Detect which cell encompasses the target text, then output its (X, Y) center coordinate. 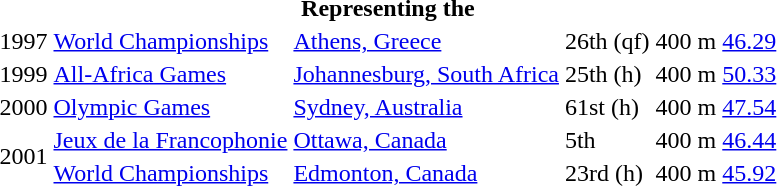
25th (h) (607, 74)
Sydney, Australia (426, 107)
Ottawa, Canada (426, 140)
Olympic Games (170, 107)
Johannesburg, South Africa (426, 74)
Athens, Greece (426, 41)
5th (607, 140)
All-Africa Games (170, 74)
61st (h) (607, 107)
World Championships (170, 41)
26th (qf) (607, 41)
Jeux de la Francophonie (170, 140)
